From the cell containing the given text, extract its center point as (X, Y) coordinate. 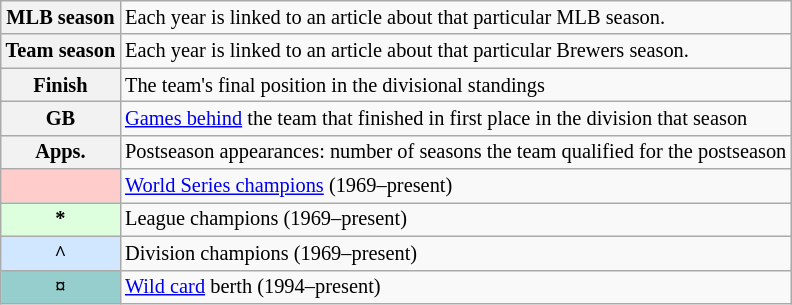
Games behind the team that finished in first place in the division that season (456, 118)
Postseason appearances: number of seasons the team qualified for the postseason (456, 152)
World Series champions (1969–present) (456, 186)
* (60, 219)
¤ (60, 287)
League champions (1969–present) (456, 219)
MLB season (60, 17)
^ (60, 253)
Each year is linked to an article about that particular Brewers season. (456, 51)
Finish (60, 85)
Wild card berth (1994–present) (456, 287)
The team's final position in the divisional standings (456, 85)
GB (60, 118)
Team season (60, 51)
Each year is linked to an article about that particular MLB season. (456, 17)
Apps. (60, 152)
Division champions (1969–present) (456, 253)
